Detect which cell encompasses the target text, then output its [X, Y] center coordinate. 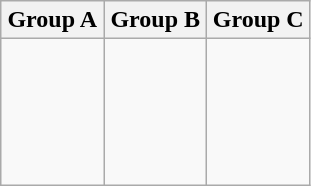
Group A [52, 20]
Group B [156, 20]
Group C [258, 20]
